Provide the [x, y] coordinate of the cell's center where the given text is located.  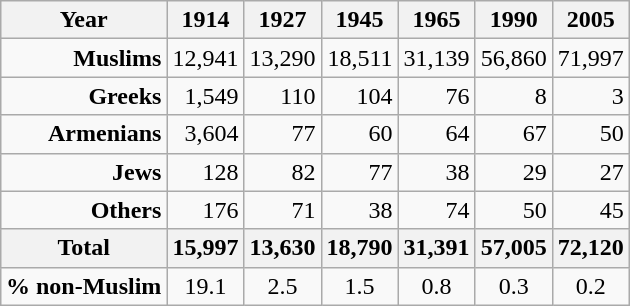
82 [282, 172]
3,604 [206, 134]
60 [360, 134]
1945 [360, 20]
Jews [83, 172]
104 [360, 96]
1914 [206, 20]
71 [282, 210]
13,290 [282, 58]
19.1 [206, 286]
0.8 [436, 286]
0.2 [590, 286]
13,630 [282, 248]
56,860 [514, 58]
18,790 [360, 248]
72,120 [590, 248]
45 [590, 210]
1,549 [206, 96]
15,997 [206, 248]
57,005 [514, 248]
76 [436, 96]
18,511 [360, 58]
12,941 [206, 58]
Greeks [83, 96]
31,391 [436, 248]
128 [206, 172]
Muslims [83, 58]
71,997 [590, 58]
27 [590, 172]
29 [514, 172]
0.3 [514, 286]
31,139 [436, 58]
8 [514, 96]
Others [83, 210]
110 [282, 96]
2005 [590, 20]
1990 [514, 20]
Total [83, 248]
64 [436, 134]
% non-Muslim [83, 286]
Armenians [83, 134]
176 [206, 210]
Year [83, 20]
3 [590, 96]
2.5 [282, 286]
1965 [436, 20]
1.5 [360, 286]
1927 [282, 20]
67 [514, 134]
74 [436, 210]
